Pinpoint the cell where the given text exists, returning its [x, y] midpoint coordinate. 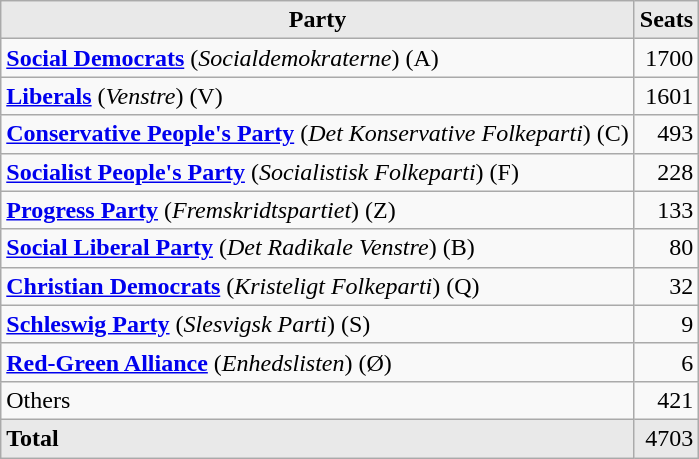
Social Democrats (Socialdemokraterne) (A) [318, 58]
421 [666, 400]
133 [666, 210]
Conservative People's Party (Det Konservative Folkeparti) (C) [318, 134]
Liberals (Venstre) (V) [318, 96]
Party [318, 20]
Others [318, 400]
Social Liberal Party (Det Radikale Venstre) (B) [318, 248]
4703 [666, 438]
1601 [666, 96]
Red-Green Alliance (Enhedslisten) (Ø) [318, 362]
Schleswig Party (Slesvigsk Parti) (S) [318, 324]
80 [666, 248]
Seats [666, 20]
1700 [666, 58]
6 [666, 362]
Christian Democrats (Kristeligt Folkeparti) (Q) [318, 286]
Total [318, 438]
228 [666, 172]
Socialist People's Party (Socialistisk Folkeparti) (F) [318, 172]
493 [666, 134]
32 [666, 286]
Progress Party (Fremskridtspartiet) (Z) [318, 210]
9 [666, 324]
